From the cell containing the given text, extract its center point as [X, Y] coordinate. 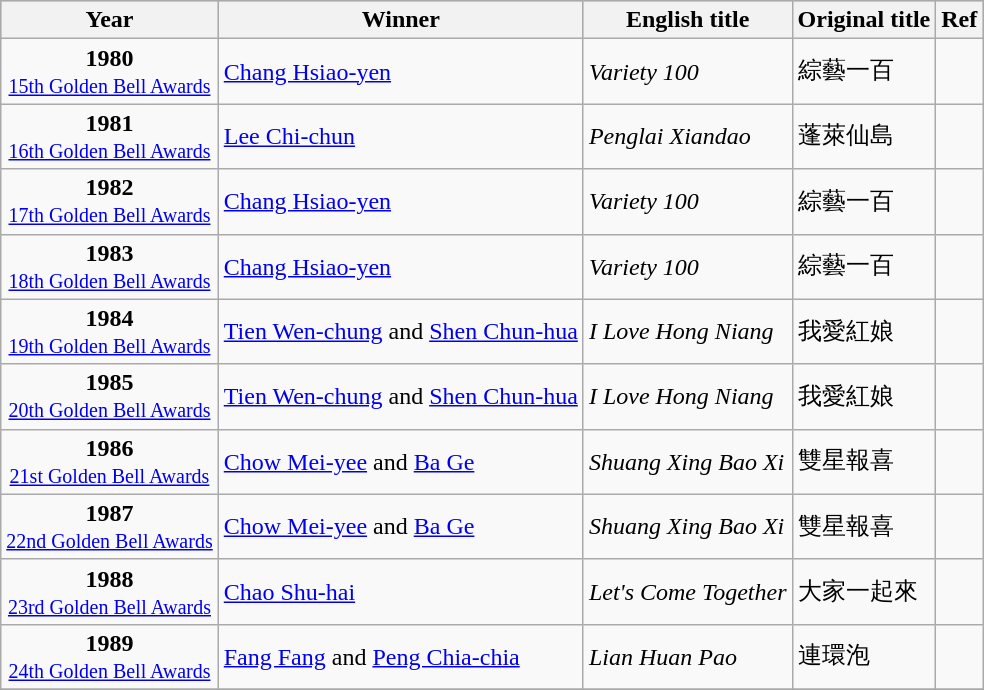
Lian Huan Pao [688, 656]
1985 20th Golden Bell Awards [110, 396]
大家一起來 [864, 592]
English title [688, 20]
1989 24th Golden Bell Awards [110, 656]
蓬萊仙島 [864, 136]
1983 18th Golden Bell Awards [110, 266]
Let's Come Together [688, 592]
Ref [960, 20]
Chao Shu-hai [400, 592]
1982 17th Golden Bell Awards [110, 202]
1986 21st Golden Bell Awards [110, 462]
1987 22nd Golden Bell Awards [110, 526]
連環泡 [864, 656]
Lee Chi-chun [400, 136]
1988 23rd Golden Bell Awards [110, 592]
1980 15th Golden Bell Awards [110, 72]
1984 19th Golden Bell Awards [110, 332]
Original title [864, 20]
Winner [400, 20]
Penglai Xiandao [688, 136]
1981 16th Golden Bell Awards [110, 136]
Fang Fang and Peng Chia-chia [400, 656]
Year [110, 20]
